Search for the cell housing the specified text and yield its (x, y) center coordinate. 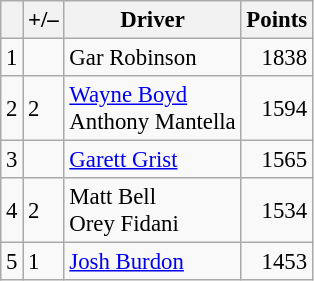
Gar Robinson (152, 58)
Matt Bell Orey Fidani (152, 210)
+/– (44, 20)
Driver (152, 20)
1565 (276, 160)
1453 (276, 262)
Points (276, 20)
Wayne Boyd Anthony Mantella (152, 108)
Josh Burdon (152, 262)
4 (12, 210)
1534 (276, 210)
3 (12, 160)
1838 (276, 58)
Garett Grist (152, 160)
1594 (276, 108)
5 (12, 262)
